Locate the cell with the specified text and output its (x, y) center coordinate. 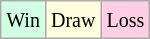
Draw (72, 20)
Loss (126, 20)
Win (24, 20)
